Identify which cell holds the provided text, then report its [X, Y] central coordinate. 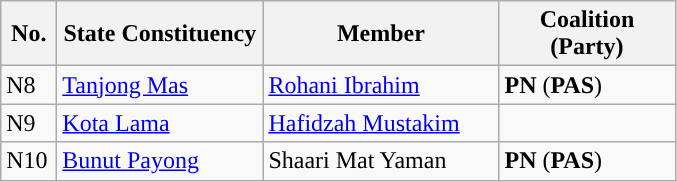
N8 [29, 85]
Shaari Mat Yaman [381, 161]
Kota Lama [160, 123]
Bunut Payong [160, 161]
Coalition (Party) [587, 34]
Hafidzah Mustakim [381, 123]
No. [29, 34]
Rohani Ibrahim [381, 85]
Member [381, 34]
N10 [29, 161]
N9 [29, 123]
State Constituency [160, 34]
Tanjong Mas [160, 85]
